Locate the cell with the specified text and output its [x, y] center coordinate. 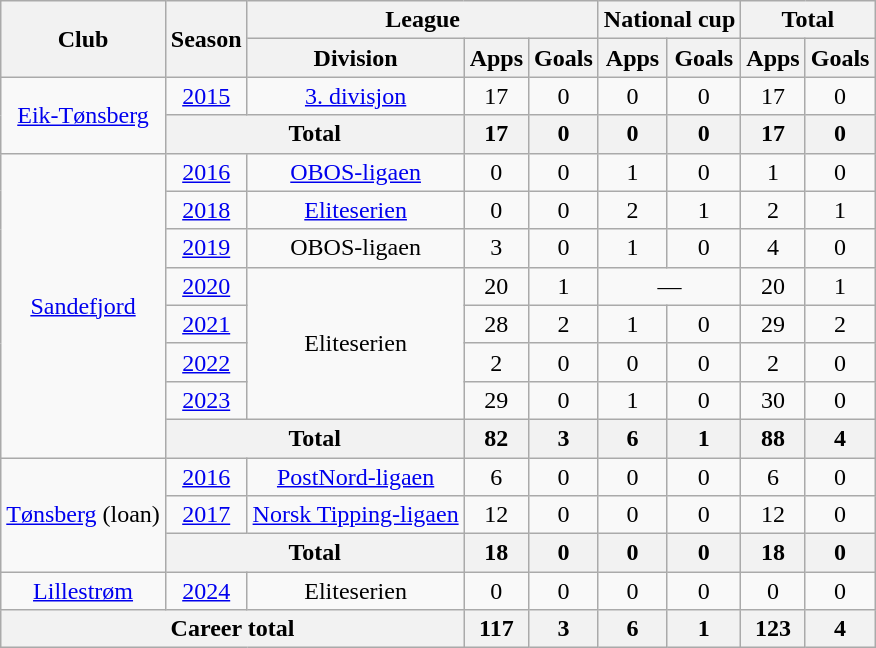
2019 [206, 248]
28 [496, 324]
Tønsberg (loan) [84, 515]
2024 [206, 591]
Season [206, 39]
82 [496, 438]
3. divisjon [356, 96]
117 [496, 629]
2022 [206, 362]
2021 [206, 324]
30 [773, 400]
123 [773, 629]
Career total [232, 629]
2023 [206, 400]
Lillestrøm [84, 591]
2015 [206, 96]
Sandefjord [84, 305]
2020 [206, 286]
2018 [206, 210]
PostNord-ligaen [356, 477]
Norsk Tipping-ligaen [356, 515]
Club [84, 39]
League [422, 20]
— [669, 286]
National cup [669, 20]
Eik-Tønsberg [84, 115]
2017 [206, 515]
88 [773, 438]
Division [356, 58]
